Scan for the cell matching the given text and deliver its [X, Y] coordinate at center. 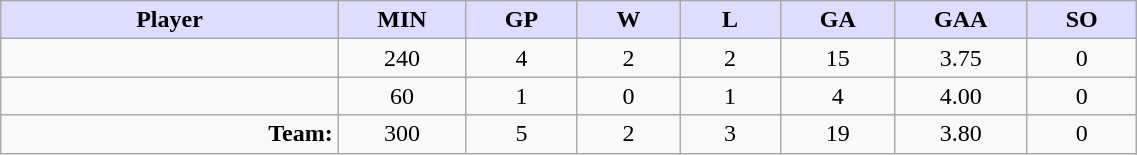
MIN [402, 20]
Team: [170, 134]
L [730, 20]
240 [402, 58]
GA [838, 20]
300 [402, 134]
Player [170, 20]
GAA [961, 20]
3.75 [961, 58]
3.80 [961, 134]
5 [522, 134]
GP [522, 20]
W [628, 20]
3 [730, 134]
SO [1081, 20]
19 [838, 134]
15 [838, 58]
60 [402, 96]
4.00 [961, 96]
